Output the [X, Y] coordinate of the center of the cell containing the given text.  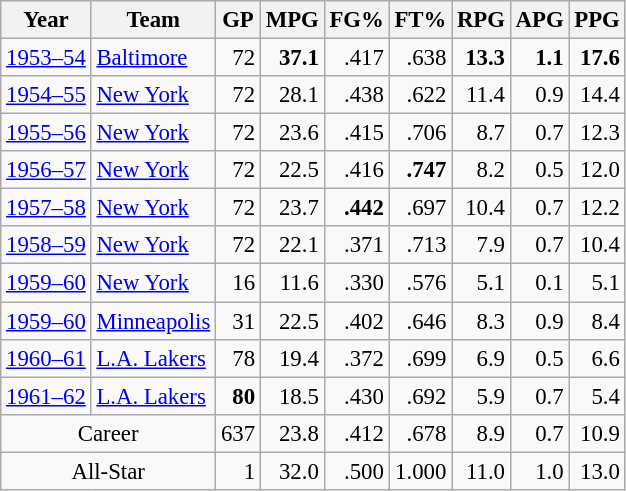
23.7 [292, 208]
All-Star [108, 471]
8.9 [482, 433]
17.6 [597, 58]
5.9 [482, 396]
.622 [420, 95]
Career [108, 433]
PPG [597, 20]
18.5 [292, 396]
19.4 [292, 358]
12.2 [597, 208]
.747 [420, 170]
31 [238, 321]
Team [153, 20]
32.0 [292, 471]
10.9 [597, 433]
.678 [420, 433]
.697 [420, 208]
1.1 [540, 58]
23.6 [292, 133]
APG [540, 20]
80 [238, 396]
1957–58 [46, 208]
28.1 [292, 95]
23.8 [292, 433]
FT% [420, 20]
5.4 [597, 396]
Year [46, 20]
.330 [356, 283]
11.0 [482, 471]
1.000 [420, 471]
RPG [482, 20]
Baltimore [153, 58]
.638 [420, 58]
.699 [420, 358]
.442 [356, 208]
1958–59 [46, 245]
12.0 [597, 170]
.371 [356, 245]
1961–62 [46, 396]
.402 [356, 321]
1960–61 [46, 358]
.692 [420, 396]
.713 [420, 245]
37.1 [292, 58]
1.0 [540, 471]
.430 [356, 396]
8.4 [597, 321]
78 [238, 358]
GP [238, 20]
1954–55 [46, 95]
7.9 [482, 245]
.438 [356, 95]
1 [238, 471]
8.2 [482, 170]
6.6 [597, 358]
.417 [356, 58]
12.3 [597, 133]
11.6 [292, 283]
13.0 [597, 471]
6.9 [482, 358]
14.4 [597, 95]
FG% [356, 20]
MPG [292, 20]
8.7 [482, 133]
637 [238, 433]
1956–57 [46, 170]
.415 [356, 133]
.372 [356, 358]
1953–54 [46, 58]
16 [238, 283]
8.3 [482, 321]
.706 [420, 133]
.412 [356, 433]
1955–56 [46, 133]
.416 [356, 170]
11.4 [482, 95]
.646 [420, 321]
.576 [420, 283]
.500 [356, 471]
13.3 [482, 58]
0.1 [540, 283]
22.1 [292, 245]
Minneapolis [153, 321]
